From the cell containing the given text, extract its center point as (X, Y) coordinate. 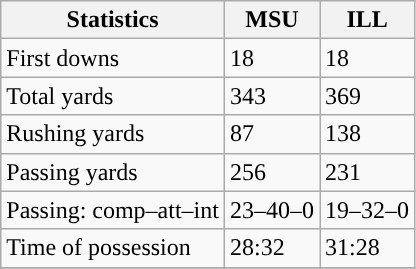
Statistics (113, 20)
23–40–0 (272, 210)
Total yards (113, 96)
87 (272, 134)
138 (368, 134)
343 (272, 96)
Passing yards (113, 172)
Passing: comp–att–int (113, 210)
256 (272, 172)
231 (368, 172)
369 (368, 96)
31:28 (368, 248)
Time of possession (113, 248)
19–32–0 (368, 210)
First downs (113, 58)
Rushing yards (113, 134)
ILL (368, 20)
28:32 (272, 248)
MSU (272, 20)
